Pinpoint the cell where the given text exists, returning its (X, Y) midpoint coordinate. 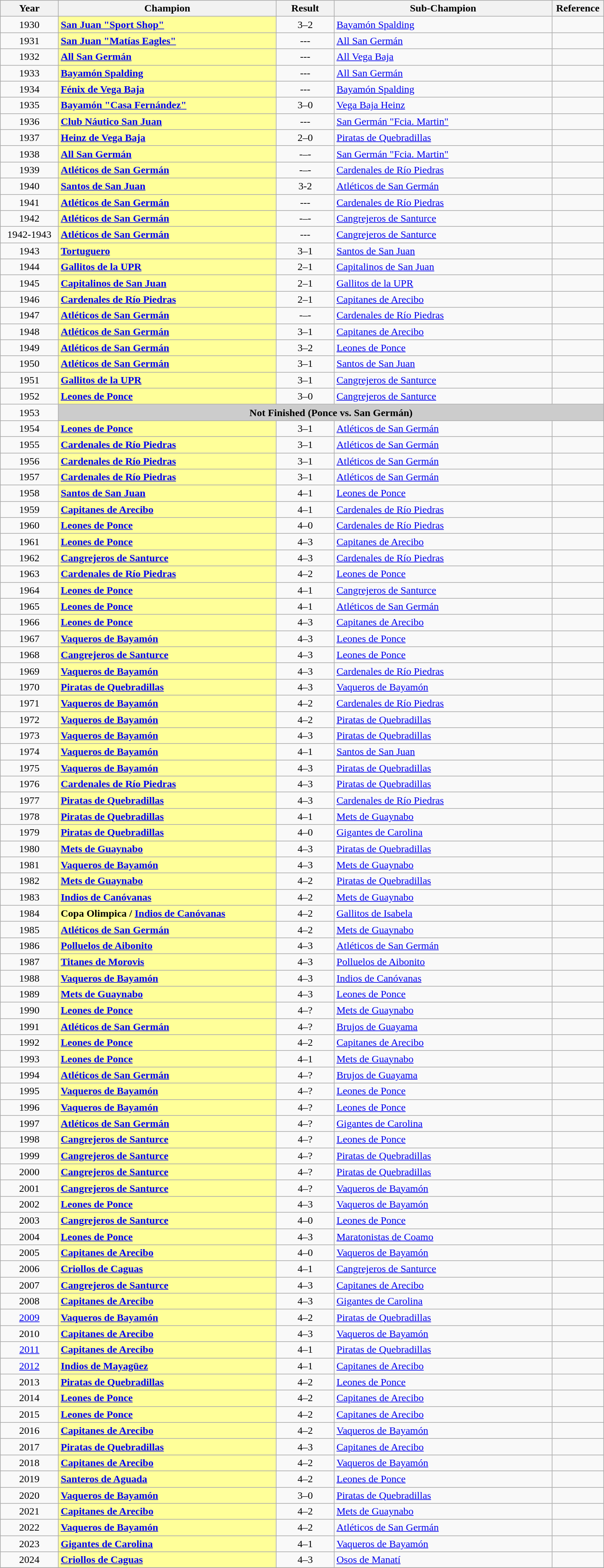
1977 (30, 800)
1947 (30, 315)
Vega Baja Heinz (443, 105)
All Vega Baja (443, 57)
2011 (30, 1350)
1970 (30, 687)
Gallitos de Isabela (443, 913)
1989 (30, 994)
Not Finished (Ponce vs. San Germán) (331, 412)
1997 (30, 1123)
Titanes de Morovis (167, 962)
Bayamón "Casa Fernández" (167, 105)
1995 (30, 1091)
Indios de Mayagüez (167, 1366)
1955 (30, 445)
2003 (30, 1220)
1958 (30, 493)
Tortuguero (167, 251)
Heinz de Vega Baja (167, 138)
1987 (30, 962)
1938 (30, 154)
2001 (30, 1188)
2018 (30, 1463)
3-2 (305, 186)
Reference (578, 8)
1968 (30, 655)
1934 (30, 89)
1936 (30, 121)
1971 (30, 703)
1946 (30, 299)
1976 (30, 784)
Osos de Manatí (443, 1560)
1937 (30, 138)
1935 (30, 105)
1966 (30, 622)
2010 (30, 1334)
1965 (30, 606)
1940 (30, 186)
1961 (30, 542)
2005 (30, 1253)
1939 (30, 170)
Santeros de Aguada (167, 1479)
Club Náutico San Juan (167, 121)
1956 (30, 461)
1950 (30, 364)
Sub-Champion (443, 8)
1991 (30, 1027)
Result (305, 8)
1954 (30, 428)
2017 (30, 1447)
Fénix de Vega Baja (167, 89)
1992 (30, 1043)
1949 (30, 348)
1996 (30, 1107)
1959 (30, 510)
1944 (30, 267)
1953 (30, 412)
2016 (30, 1430)
1999 (30, 1156)
1930 (30, 25)
2022 (30, 1528)
1964 (30, 590)
1979 (30, 833)
1983 (30, 897)
1969 (30, 671)
1984 (30, 913)
San Juan "Sport Shop" (167, 25)
Year (30, 8)
1972 (30, 720)
1980 (30, 849)
1941 (30, 203)
Maratonistas de Coamo (443, 1237)
1932 (30, 57)
Copa Olimpica / Indios de Canóvanas (167, 913)
1952 (30, 396)
2000 (30, 1172)
1981 (30, 865)
1986 (30, 946)
2015 (30, 1414)
2008 (30, 1301)
1931 (30, 41)
1962 (30, 558)
1951 (30, 380)
1967 (30, 639)
2014 (30, 1398)
2019 (30, 1479)
2009 (30, 1317)
San Juan "Matías Eagles" (167, 41)
1942-1943 (30, 235)
1985 (30, 929)
2–0 (305, 138)
1975 (30, 768)
1963 (30, 574)
Champion (167, 8)
2024 (30, 1560)
1960 (30, 526)
1943 (30, 251)
2013 (30, 1382)
2020 (30, 1495)
1978 (30, 816)
2021 (30, 1512)
1982 (30, 881)
1998 (30, 1140)
1974 (30, 752)
2023 (30, 1544)
2012 (30, 1366)
1948 (30, 332)
2004 (30, 1237)
1990 (30, 1011)
1945 (30, 283)
1933 (30, 73)
1988 (30, 978)
1993 (30, 1059)
2006 (30, 1269)
1957 (30, 477)
2002 (30, 1204)
1973 (30, 736)
1942 (30, 219)
1994 (30, 1075)
2007 (30, 1285)
